Capture the cell that displays the provided text and extract its (X, Y) central coordinate. 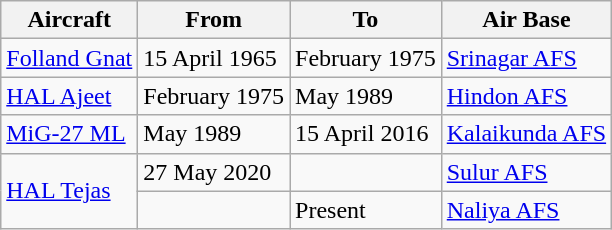
HAL Tejas (70, 191)
Srinagar AFS (526, 58)
HAL Ajeet (70, 96)
Hindon AFS (526, 96)
Kalaikunda AFS (526, 134)
15 April 2016 (366, 134)
From (214, 20)
27 May 2020 (214, 172)
Naliya AFS (526, 210)
Present (366, 210)
15 April 1965 (214, 58)
Sulur AFS (526, 172)
Aircraft (70, 20)
MiG-27 ML (70, 134)
Air Base (526, 20)
To (366, 20)
Folland Gnat (70, 58)
